Return [x, y] of the center of cell containing provided text 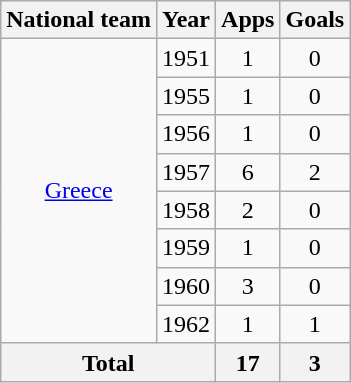
National team [79, 20]
Apps [248, 20]
1956 [186, 134]
Total [108, 362]
1951 [186, 58]
Year [186, 20]
Goals [315, 20]
Greece [79, 191]
1957 [186, 172]
1955 [186, 96]
1960 [186, 286]
6 [248, 172]
1962 [186, 324]
17 [248, 362]
1958 [186, 210]
1959 [186, 248]
